Return [X, Y] of the center of cell containing provided text 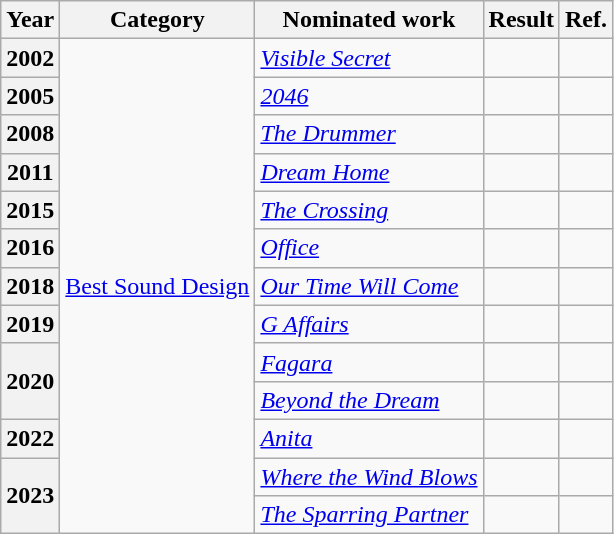
Office [369, 248]
Result [521, 20]
The Drummer [369, 134]
2016 [30, 248]
Our Time Will Come [369, 286]
2005 [30, 96]
2011 [30, 172]
G Affairs [369, 324]
Visible Secret [369, 58]
2020 [30, 381]
The Crossing [369, 210]
2018 [30, 286]
2002 [30, 58]
Year [30, 20]
Ref. [586, 20]
2015 [30, 210]
2008 [30, 134]
The Sparring Partner [369, 515]
Best Sound Design [158, 286]
Dream Home [369, 172]
2022 [30, 438]
Nominated work [369, 20]
Fagara [369, 362]
Anita [369, 438]
Category [158, 20]
2019 [30, 324]
Beyond the Dream [369, 400]
2023 [30, 496]
2046 [369, 96]
Where the Wind Blows [369, 477]
